Extract the (x, y) coordinate from the center of the cell holding the provided text.  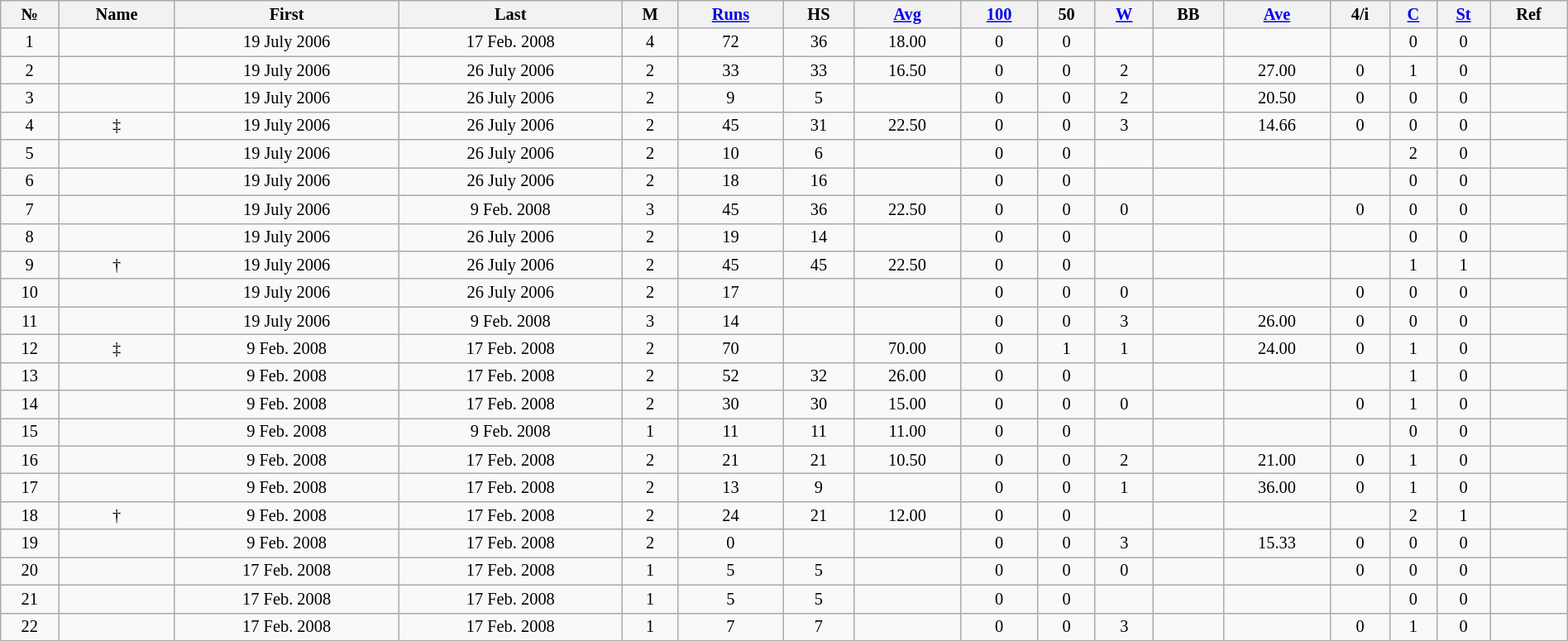
36.00 (1277, 487)
First (286, 14)
4/i (1360, 14)
24.00 (1277, 348)
12.00 (908, 515)
W (1124, 14)
24 (731, 515)
14.66 (1277, 126)
50 (1067, 14)
M (650, 14)
15.33 (1277, 543)
BB (1188, 14)
10.50 (908, 460)
Ave (1277, 14)
22 (30, 627)
27.00 (1277, 70)
70.00 (908, 348)
Avg (908, 14)
32 (819, 376)
11.00 (908, 432)
20.50 (1277, 98)
8 (30, 237)
C (1414, 14)
16.50 (908, 70)
12 (30, 348)
21.00 (1277, 460)
St (1463, 14)
№ (30, 14)
31 (819, 126)
Runs (731, 14)
Ref (1529, 14)
Last (511, 14)
18.00 (908, 42)
20 (30, 571)
15 (30, 432)
Name (117, 14)
100 (999, 14)
15.00 (908, 404)
52 (731, 376)
72 (731, 42)
70 (731, 348)
HS (819, 14)
